Locate the cell with the specified text and output its [X, Y] center coordinate. 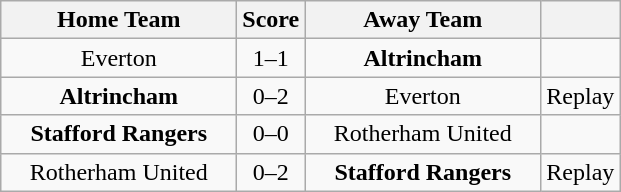
Home Team [119, 20]
1–1 [271, 58]
0–0 [271, 134]
Score [271, 20]
Away Team [423, 20]
